Extract the [X, Y] coordinate from the center of the cell holding the provided text.  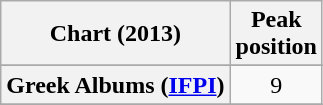
Peakposition [276, 34]
9 [276, 85]
Chart (2013) [116, 34]
Greek Albums (IFPI) [116, 85]
